Locate the cell with the specified text and output its (x, y) center coordinate. 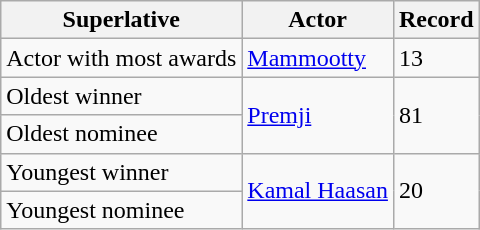
Record (436, 20)
Oldest winner (122, 96)
Actor with most awards (122, 58)
Actor (318, 20)
Kamal Haasan (318, 191)
Youngest winner (122, 172)
Mammootty (318, 58)
Superlative (122, 20)
Premji (318, 115)
Oldest nominee (122, 134)
13 (436, 58)
20 (436, 191)
Youngest nominee (122, 210)
81 (436, 115)
